Scan for the cell matching the given text and deliver its (x, y) coordinate at center. 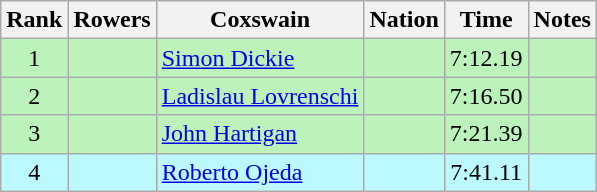
Coxswain (260, 20)
7:41.11 (486, 172)
2 (34, 96)
Simon Dickie (260, 58)
7:16.50 (486, 96)
3 (34, 134)
Notes (562, 20)
Ladislau Lovrenschi (260, 96)
4 (34, 172)
7:21.39 (486, 134)
Roberto Ojeda (260, 172)
Nation (404, 20)
Time (486, 20)
Rank (34, 20)
John Hartigan (260, 134)
7:12.19 (486, 58)
1 (34, 58)
Rowers (112, 20)
